Detect which cell encompasses the target text, then output its (x, y) center coordinate. 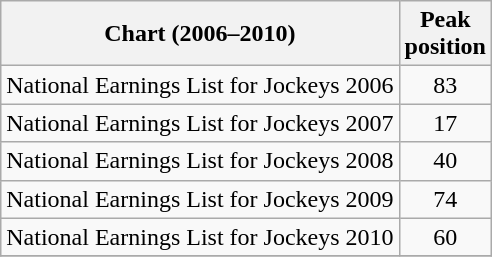
40 (445, 161)
74 (445, 199)
Peakposition (445, 34)
National Earnings List for Jockeys 2009 (200, 199)
National Earnings List for Jockeys 2010 (200, 237)
Chart (2006–2010) (200, 34)
National Earnings List for Jockeys 2006 (200, 85)
National Earnings List for Jockeys 2008 (200, 161)
83 (445, 85)
National Earnings List for Jockeys 2007 (200, 123)
17 (445, 123)
60 (445, 237)
